Find where the given text appears and provide that cell's center as (x, y) coordinate. 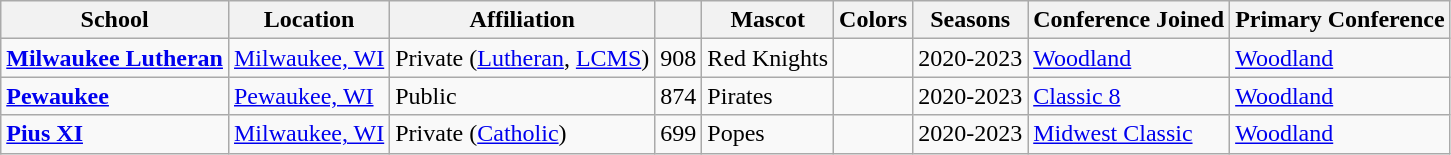
Pewaukee (115, 96)
Pewaukee, WI (308, 96)
Red Knights (768, 58)
Milwaukee Lutheran (115, 58)
Midwest Classic (1129, 134)
874 (678, 96)
Private (Lutheran, LCMS) (522, 58)
Colors (874, 20)
Conference Joined (1129, 20)
Primary Conference (1340, 20)
Popes (768, 134)
Pirates (768, 96)
908 (678, 58)
Classic 8 (1129, 96)
699 (678, 134)
School (115, 20)
Mascot (768, 20)
Pius XI (115, 134)
Private (Catholic) (522, 134)
Location (308, 20)
Public (522, 96)
Affiliation (522, 20)
Seasons (970, 20)
